Detect which cell encompasses the target text, then output its [X, Y] center coordinate. 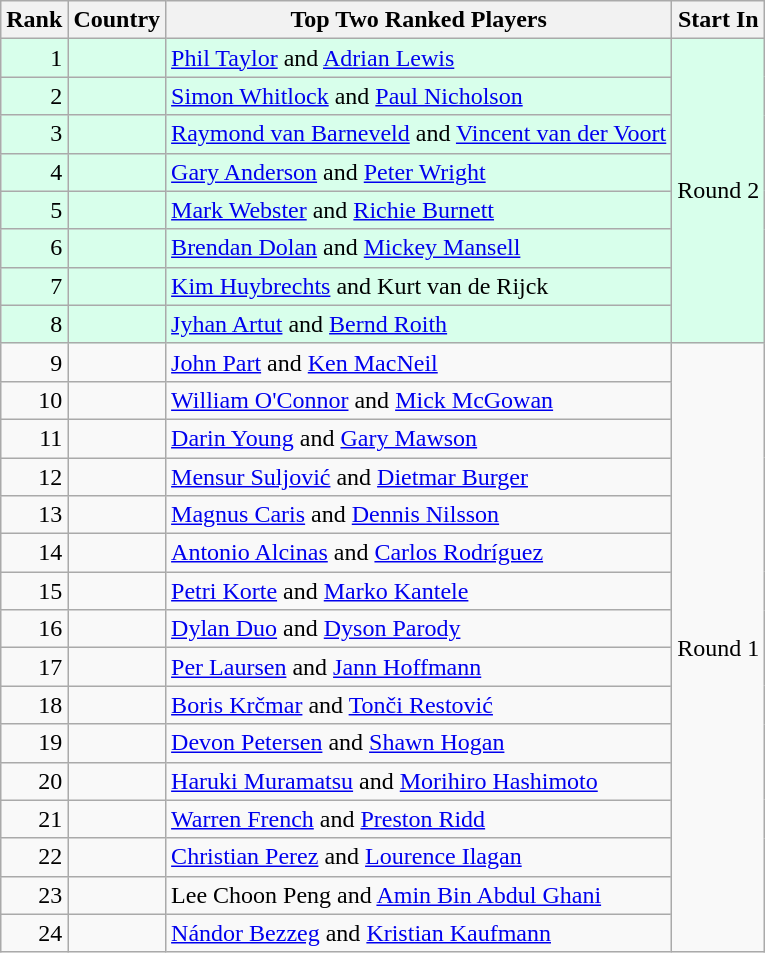
6 [34, 248]
Round 1 [718, 648]
Magnus Caris and Dennis Nilsson [419, 515]
Country [117, 20]
13 [34, 515]
John Part and Ken MacNeil [419, 362]
1 [34, 58]
Darin Young and Gary Mawson [419, 438]
Warren French and Preston Ridd [419, 819]
12 [34, 477]
23 [34, 895]
5 [34, 210]
9 [34, 362]
Raymond van Barneveld and Vincent van der Voort [419, 134]
3 [34, 134]
15 [34, 591]
Phil Taylor and Adrian Lewis [419, 58]
Rank [34, 20]
Lee Choon Peng and Amin Bin Abdul Ghani [419, 895]
Simon Whitlock and Paul Nicholson [419, 96]
11 [34, 438]
Haruki Muramatsu and Morihiro Hashimoto [419, 781]
10 [34, 400]
4 [34, 172]
Top Two Ranked Players [419, 20]
2 [34, 96]
20 [34, 781]
14 [34, 553]
7 [34, 286]
Boris Krčmar and Tonči Restović [419, 705]
Christian Perez and Lourence Ilagan [419, 857]
Round 2 [718, 191]
Brendan Dolan and Mickey Mansell [419, 248]
8 [34, 324]
Mark Webster and Richie Burnett [419, 210]
Antonio Alcinas and Carlos Rodríguez [419, 553]
Petri Korte and Marko Kantele [419, 591]
Per Laursen and Jann Hoffmann [419, 667]
16 [34, 629]
17 [34, 667]
Mensur Suljović and Dietmar Burger [419, 477]
William O'Connor and Mick McGowan [419, 400]
Kim Huybrechts and Kurt van de Rijck [419, 286]
21 [34, 819]
18 [34, 705]
19 [34, 743]
24 [34, 933]
Gary Anderson and Peter Wright [419, 172]
Jyhan Artut and Bernd Roith [419, 324]
Start In [718, 20]
Devon Petersen and Shawn Hogan [419, 743]
Nándor Bezzeg and Kristian Kaufmann [419, 933]
22 [34, 857]
Dylan Duo and Dyson Parody [419, 629]
